Find where the given text appears and provide that cell's center as (x, y) coordinate. 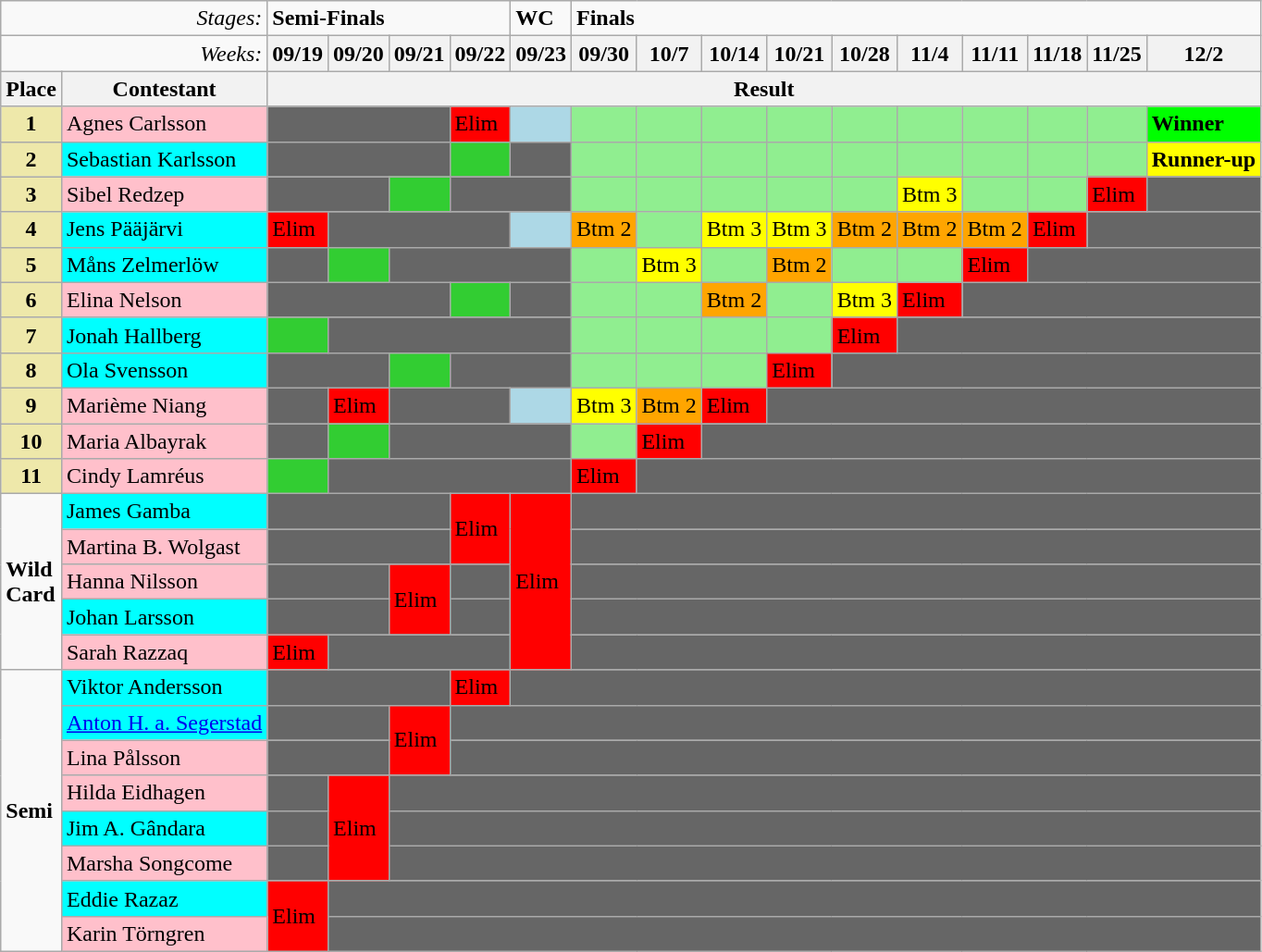
5 (31, 265)
Jim A. Gândara (164, 828)
11/4 (930, 54)
Semi (31, 810)
Måns Zelmerlöw (164, 265)
09/19 (298, 54)
1 (31, 124)
Finals (916, 19)
09/23 (541, 54)
10/14 (734, 54)
11/11 (995, 54)
6 (31, 300)
WildCard (31, 582)
09/20 (359, 54)
10 (31, 441)
Lina Pålsson (164, 758)
Sebastian Karlsson (164, 159)
4 (31, 229)
09/22 (480, 54)
8 (31, 370)
Hanna Nilsson (164, 582)
2 (31, 159)
Viktor Andersson (164, 687)
Johan Larsson (164, 617)
Semi-Finals (389, 19)
Marsha Songcome (164, 863)
10/28 (864, 54)
Marième Niang (164, 405)
Jens Pääjärvi (164, 229)
Hilda Eidhagen (164, 793)
Result (764, 89)
Runner-up (1204, 159)
Sarah Razzaq (164, 652)
WC (541, 19)
Anton H. a. Segerstad (164, 723)
09/30 (604, 54)
Place (31, 89)
Karin Törngren (164, 933)
Stages: (134, 19)
Maria Albayrak (164, 441)
09/21 (419, 54)
10/21 (799, 54)
Ola Svensson (164, 370)
12/2 (1204, 54)
James Gamba (164, 512)
Contestant (164, 89)
Eddie Razaz (164, 898)
Sibel Redzep (164, 194)
11 (31, 476)
Jonah Hallberg (164, 335)
3 (31, 194)
10/7 (669, 54)
Winner (1204, 124)
Weeks: (134, 54)
9 (31, 405)
7 (31, 335)
Agnes Carlsson (164, 124)
11/18 (1057, 54)
Cindy Lamréus (164, 476)
11/25 (1117, 54)
Elina Nelson (164, 300)
Martina B. Wolgast (164, 547)
